Find where the given text appears and provide that cell's center as [X, Y] coordinate. 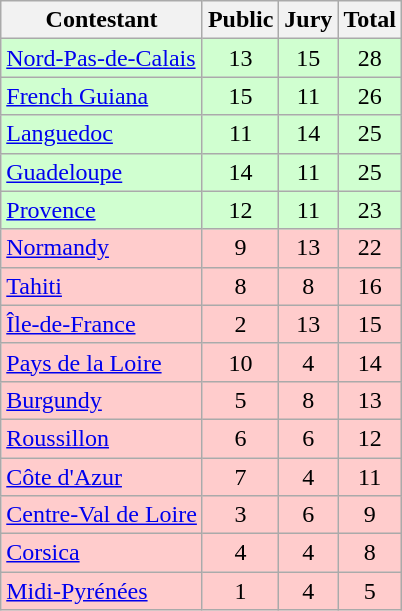
Total [370, 20]
22 [370, 248]
7 [240, 477]
Centre-Val de Loire [102, 515]
Guadeloupe [102, 172]
2 [240, 324]
10 [240, 362]
Île-de-France [102, 324]
Tahiti [102, 286]
26 [370, 96]
Languedoc [102, 134]
Jury [308, 20]
28 [370, 58]
Nord-Pas-de-Calais [102, 58]
Normandy [102, 248]
16 [370, 286]
Provence [102, 210]
Contestant [102, 20]
French Guiana [102, 96]
Midi-Pyrénées [102, 591]
1 [240, 591]
Côte d'Azur [102, 477]
Roussillon [102, 438]
3 [240, 515]
Burgundy [102, 400]
Pays de la Loire [102, 362]
Corsica [102, 553]
23 [370, 210]
Public [240, 20]
